Provide the [x, y] coordinate of the cell's center where the given text is located.  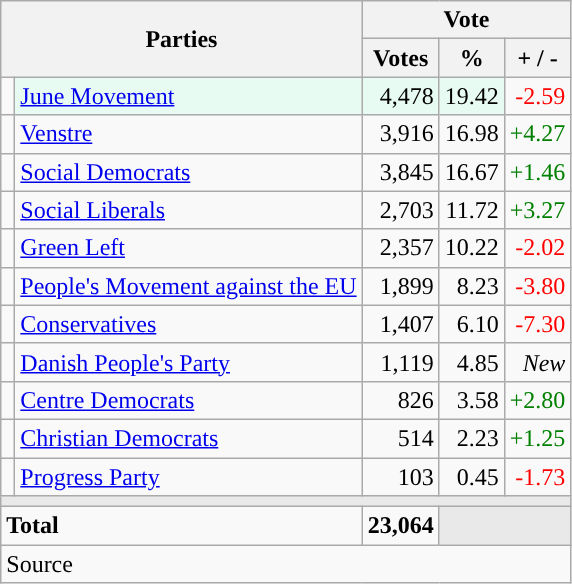
11.72 [472, 210]
-7.30 [538, 324]
% [472, 58]
+4.27 [538, 134]
0.45 [472, 477]
19.42 [472, 96]
-2.59 [538, 96]
-1.73 [538, 477]
+1.25 [538, 438]
826 [400, 400]
4.85 [472, 362]
10.22 [472, 248]
3.58 [472, 400]
16.67 [472, 172]
Parties [182, 39]
June Movement [188, 96]
23,064 [400, 526]
Centre Democrats [188, 400]
2,357 [400, 248]
+1.46 [538, 172]
-3.80 [538, 286]
Social Liberals [188, 210]
514 [400, 438]
1,407 [400, 324]
Venstre [188, 134]
1,119 [400, 362]
2.23 [472, 438]
Danish People's Party [188, 362]
3,845 [400, 172]
Votes [400, 58]
New [538, 362]
Christian Democrats [188, 438]
-2.02 [538, 248]
16.98 [472, 134]
+ / - [538, 58]
2,703 [400, 210]
People's Movement against the EU [188, 286]
Source [286, 564]
Total [182, 526]
103 [400, 477]
6.10 [472, 324]
4,478 [400, 96]
+2.80 [538, 400]
Progress Party [188, 477]
1,899 [400, 286]
Conservatives [188, 324]
+3.27 [538, 210]
Vote [466, 20]
Social Democrats [188, 172]
8.23 [472, 286]
Green Left [188, 248]
3,916 [400, 134]
